Return the [x, y] coordinate for the center point of the cell that contains the specified text.  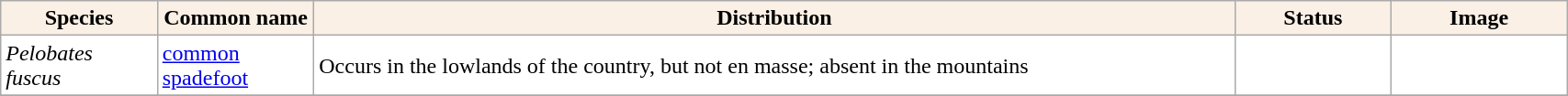
Distribution [774, 18]
Image [1479, 18]
Common name [235, 18]
common spadefoot [235, 66]
Pelobates fuscus [79, 66]
Species [79, 18]
Occurs in the lowlands of the country, but not en masse; absent in the mountains [774, 66]
Status [1313, 18]
